Capture the cell that displays the provided text and extract its [x, y] central coordinate. 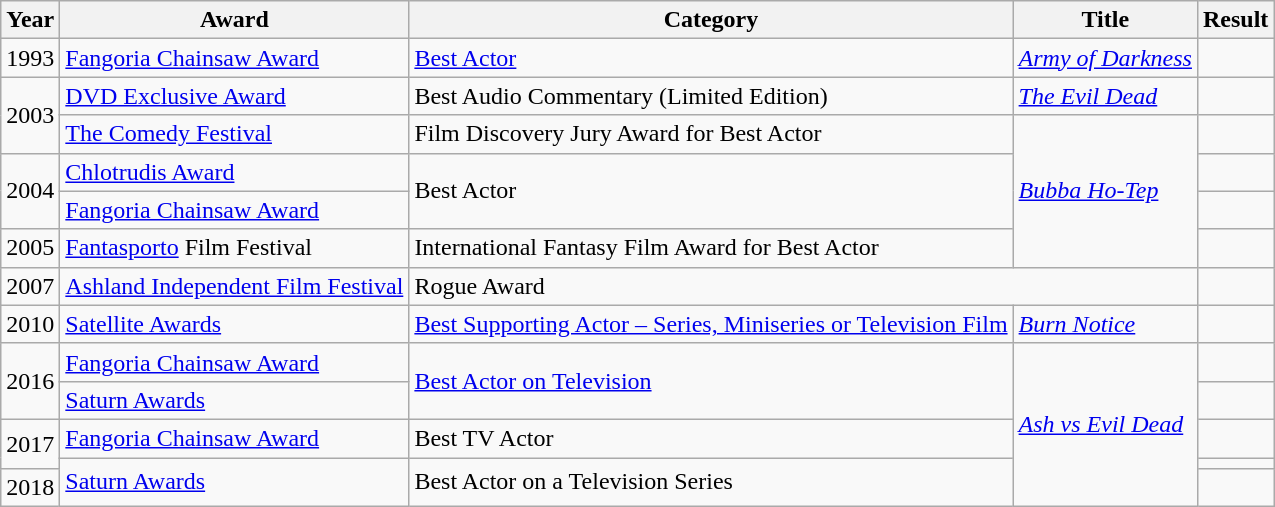
2004 [30, 191]
Best Audio Commentary (Limited Edition) [711, 96]
1993 [30, 58]
Category [711, 20]
2010 [30, 324]
Ash vs Evil Dead [1105, 424]
Fantasporto Film Festival [234, 248]
2018 [30, 488]
Result [1235, 20]
2016 [30, 381]
Award [234, 20]
The Evil Dead [1105, 96]
Best Supporting Actor – Series, Miniseries or Television Film [711, 324]
Best Actor on a Television Series [711, 482]
Best TV Actor [711, 438]
Ashland Independent Film Festival [234, 286]
2005 [30, 248]
2017 [30, 444]
DVD Exclusive Award [234, 96]
The Comedy Festival [234, 134]
Satellite Awards [234, 324]
Bubba Ho-Tep [1105, 191]
2007 [30, 286]
Title [1105, 20]
Film Discovery Jury Award for Best Actor [711, 134]
2003 [30, 115]
Best Actor on Television [711, 381]
Year [30, 20]
International Fantasy Film Award for Best Actor [711, 248]
Army of Darkness [1105, 58]
Rogue Award [804, 286]
Burn Notice [1105, 324]
Chlotrudis Award [234, 172]
